Return the [X, Y] coordinate for the center point of the cell that contains the specified text.  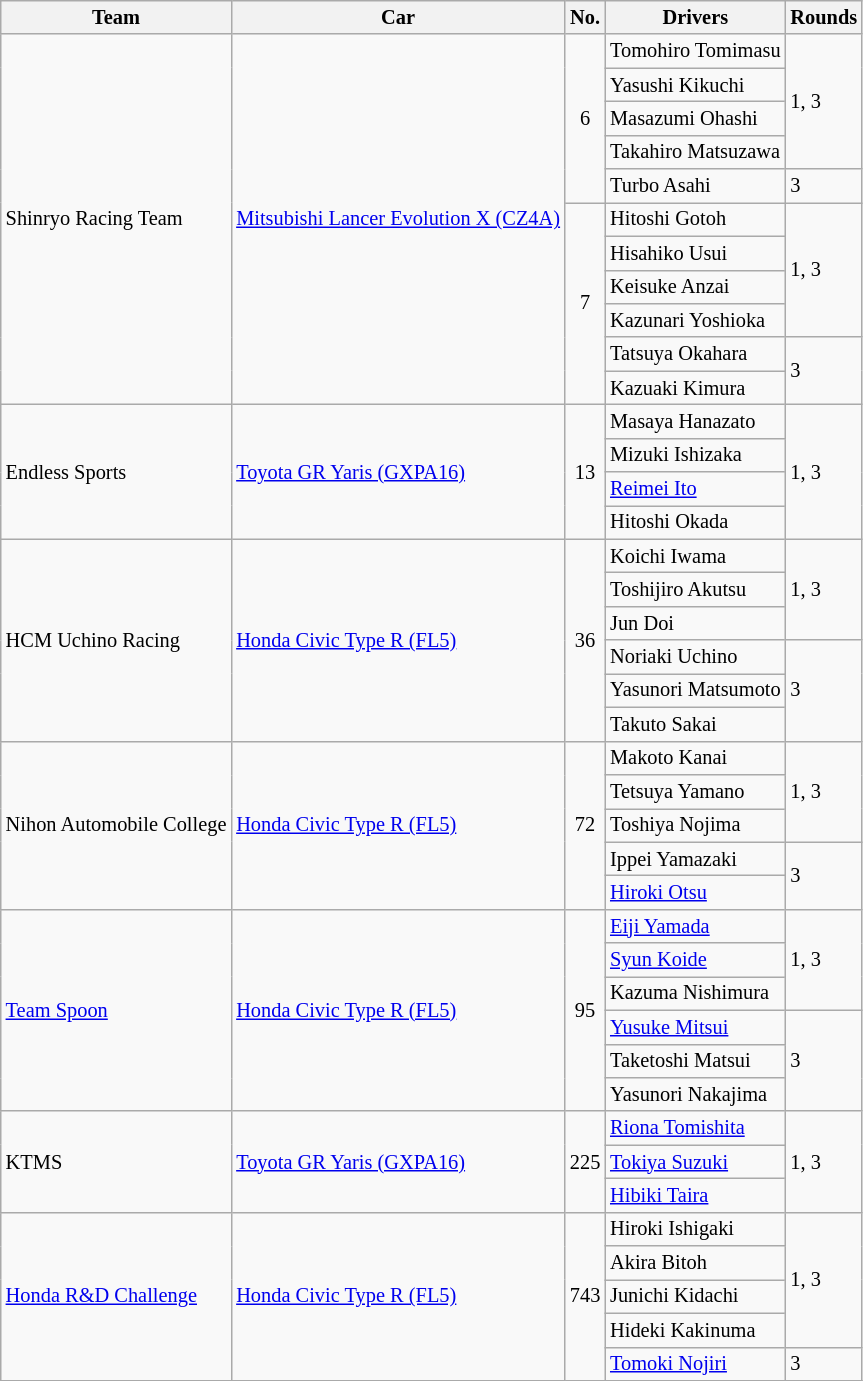
Riona Tomishita [695, 1128]
13 [585, 472]
Makoto Kanai [695, 758]
Hiroki Otsu [695, 892]
Car [398, 17]
Eiji Yamada [695, 926]
Masaya Hanazato [695, 421]
Jun Doi [695, 623]
Hisahiko Usui [695, 253]
Endless Sports [116, 472]
Yusuke Mitsui [695, 1027]
36 [585, 640]
95 [585, 1010]
Noriaki Uchino [695, 657]
Honda R&D Challenge [116, 1296]
Junichi Kidachi [695, 1296]
Syun Koide [695, 960]
Toshiya Nojima [695, 825]
Team Spoon [116, 1010]
Team [116, 17]
Kazuaki Kimura [695, 388]
Yasunori Nakajima [695, 1094]
Tetsuya Yamano [695, 791]
Tomoki Nojiri [695, 1364]
743 [585, 1296]
Mizuki Ishizaka [695, 455]
Koichi Iwama [695, 556]
Akira Bitoh [695, 1263]
Tomohiro Tomimasu [695, 51]
HCM Uchino Racing [116, 640]
Toshijiro Akutsu [695, 589]
Hideki Kakinuma [695, 1330]
Drivers [695, 17]
Yasunori Matsumoto [695, 690]
Tokiya Suzuki [695, 1162]
KTMS [116, 1162]
Takahiro Matsuzawa [695, 152]
Mitsubishi Lancer Evolution X (CZ4A) [398, 219]
Rounds [824, 17]
Hitoshi Gotoh [695, 219]
Taketoshi Matsui [695, 1061]
6 [585, 118]
Yasushi Kikuchi [695, 85]
7 [585, 303]
72 [585, 825]
No. [585, 17]
Takuto Sakai [695, 724]
Kazuma Nishimura [695, 993]
Hitoshi Okada [695, 522]
Turbo Asahi [695, 186]
Masazumi Ohashi [695, 118]
Kazunari Yoshioka [695, 320]
Shinryo Racing Team [116, 219]
Hiroki Ishigaki [695, 1229]
225 [585, 1162]
Nihon Automobile College [116, 825]
Tatsuya Okahara [695, 354]
Ippei Yamazaki [695, 859]
Reimei Ito [695, 489]
Hibiki Taira [695, 1195]
Keisuke Anzai [695, 287]
